From the cell containing the given text, extract its center point as (x, y) coordinate. 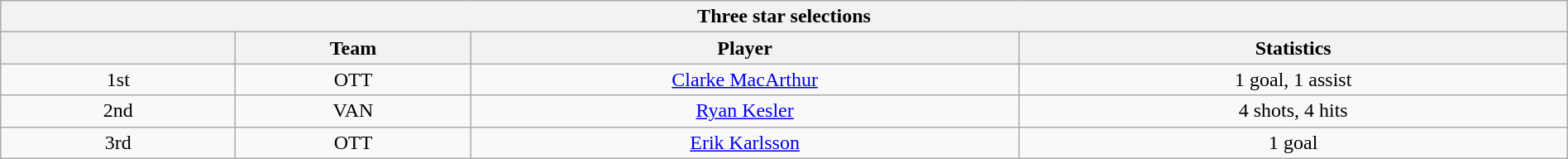
1 goal, 1 assist (1293, 79)
Erik Karlsson (744, 142)
Ryan Kesler (744, 111)
Three star selections (784, 17)
Statistics (1293, 48)
2nd (118, 111)
1 goal (1293, 142)
Player (744, 48)
Clarke MacArthur (744, 79)
4 shots, 4 hits (1293, 111)
3rd (118, 142)
Team (353, 48)
VAN (353, 111)
1st (118, 79)
